Identify which cell holds the provided text, then report its (X, Y) central coordinate. 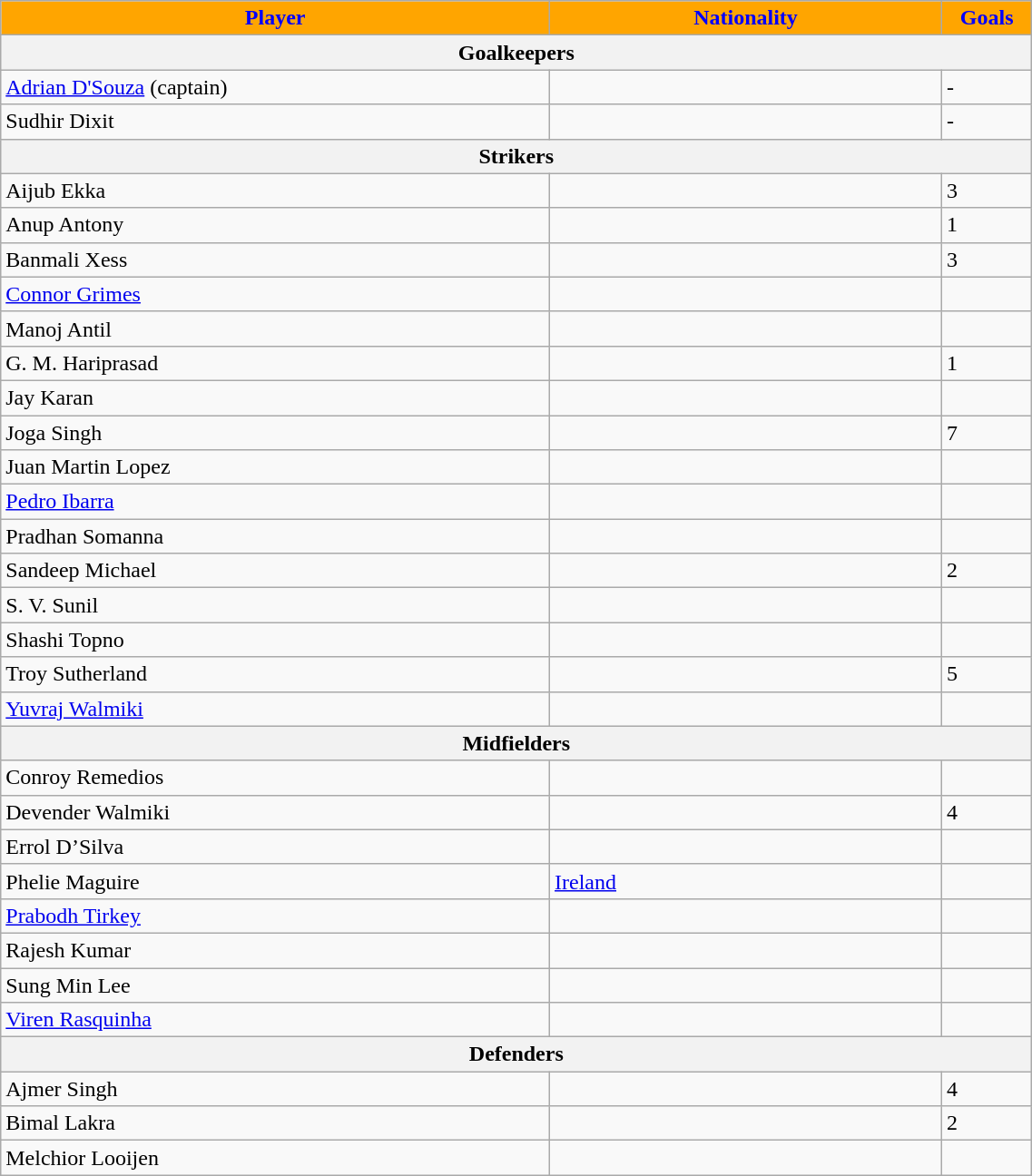
Prabodh Tirkey (276, 916)
Midfielders (516, 743)
Yuvraj Walmiki (276, 709)
Player (276, 18)
Manoj Antil (276, 328)
Ajmer Singh (276, 1089)
Banmali Xess (276, 260)
Jay Karan (276, 397)
Adrian D'Souza (captain) (276, 87)
Joga Singh (276, 433)
Errol D’Silva (276, 847)
Troy Sutherland (276, 674)
Sung Min Lee (276, 985)
Pradhan Somanna (276, 536)
Anup Antony (276, 225)
5 (986, 674)
7 (986, 433)
Shashi Topno (276, 640)
Aijub Ekka (276, 191)
Viren Rasquinha (276, 1020)
Juan Martin Lopez (276, 467)
G. M. Hariprasad (276, 363)
Phelie Maguire (276, 881)
Defenders (516, 1054)
Melchior Looijen (276, 1158)
Goals (986, 18)
Nationality (746, 18)
Ireland (746, 881)
Devender Walmiki (276, 812)
Conroy Remedios (276, 778)
Bimal Lakra (276, 1123)
Connor Grimes (276, 294)
Goalkeepers (516, 53)
Strikers (516, 156)
Sudhir Dixit (276, 122)
Rajesh Kumar (276, 950)
Pedro Ibarra (276, 502)
Sandeep Michael (276, 571)
S. V. Sunil (276, 605)
